Return [x, y] of the center of cell containing provided text 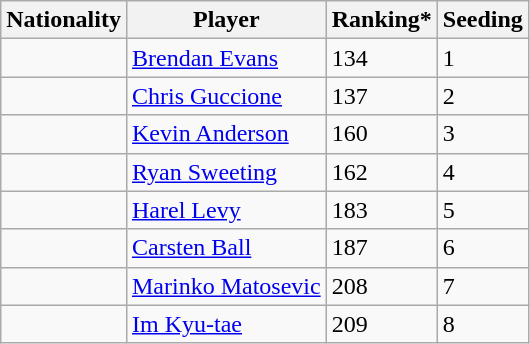
Im Kyu-tae [226, 324]
6 [482, 248]
1 [482, 58]
8 [482, 324]
4 [482, 172]
160 [382, 134]
183 [382, 210]
Ranking* [382, 20]
Carsten Ball [226, 248]
209 [382, 324]
Nationality [64, 20]
162 [382, 172]
Seeding [482, 20]
Chris Guccione [226, 96]
3 [482, 134]
208 [382, 286]
2 [482, 96]
5 [482, 210]
Marinko Matosevic [226, 286]
Ryan Sweeting [226, 172]
187 [382, 248]
7 [482, 286]
134 [382, 58]
137 [382, 96]
Kevin Anderson [226, 134]
Harel Levy [226, 210]
Player [226, 20]
Brendan Evans [226, 58]
